Identify which cell holds the provided text, then report its [x, y] central coordinate. 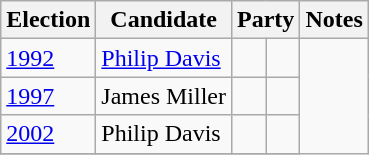
Party [266, 20]
James Miller [164, 96]
Election [48, 20]
1992 [48, 58]
Candidate [164, 20]
Notes [334, 20]
1997 [48, 96]
2002 [48, 134]
